Capture the cell that displays the provided text and extract its (x, y) central coordinate. 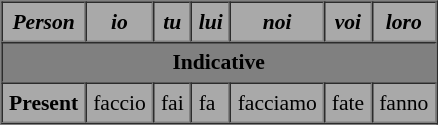
Person (44, 22)
Present (44, 102)
fate (348, 102)
io (120, 22)
fa (210, 102)
lui (210, 22)
faccio (120, 102)
loro (404, 22)
tu (172, 22)
noi (277, 22)
Indicative (219, 62)
voi (348, 22)
fai (172, 102)
fanno (404, 102)
facciamo (277, 102)
